Output the [X, Y] coordinate of the center of the cell containing the given text.  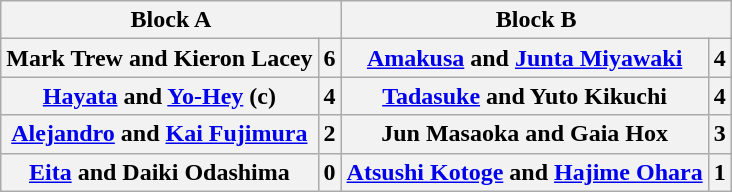
Mark Trew and Kieron Lacey [160, 58]
Atsushi Kotoge and Hajime Ohara [524, 172]
1 [720, 172]
Eita and Daiki Odashima [160, 172]
3 [720, 134]
Hayata and Yo-Hey (c) [160, 96]
Alejandro and Kai Fujimura [160, 134]
Block B [536, 20]
0 [330, 172]
Amakusa and Junta Miyawaki [524, 58]
Jun Masaoka and Gaia Hox [524, 134]
Tadasuke and Yuto Kikuchi [524, 96]
Block A [171, 20]
6 [330, 58]
2 [330, 134]
